From the cell containing the given text, extract its center point as (x, y) coordinate. 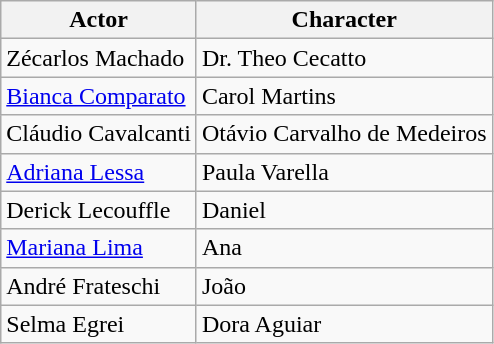
Ana (344, 248)
Paula Varella (344, 172)
Carol Martins (344, 96)
Selma Egrei (99, 324)
Otávio Carvalho de Medeiros (344, 134)
Adriana Lessa (99, 172)
Zécarlos Machado (99, 58)
Character (344, 20)
Daniel (344, 210)
João (344, 286)
Bianca Comparato (99, 96)
Derick Lecouffle (99, 210)
Actor (99, 20)
Dora Aguiar (344, 324)
Dr. Theo Cecatto (344, 58)
Cláudio Cavalcanti (99, 134)
Mariana Lima (99, 248)
André Frateschi (99, 286)
